Return the (x, y) coordinate for the center point of the cell that contains the specified text.  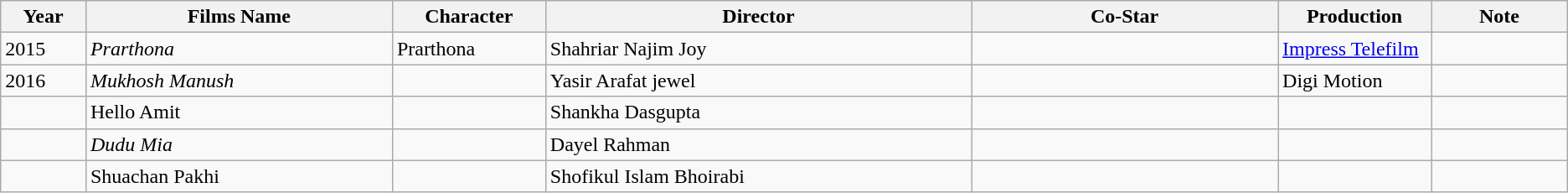
Films Name (239, 17)
Yasir Arafat jewel (758, 81)
Co-Star (1125, 17)
Mukhosh Manush (239, 81)
Hello Amit (239, 112)
Character (469, 17)
Year (44, 17)
Digi Motion (1355, 81)
Dudu Mia (239, 144)
Dayel Rahman (758, 144)
Shuachan Pakhi (239, 176)
Production (1355, 17)
Impress Telefilm (1355, 49)
2016 (44, 81)
2015 (44, 49)
Shankha Dasgupta (758, 112)
Shofikul Islam Bhoirabi (758, 176)
Shahriar Najim Joy (758, 49)
Note (1499, 17)
Director (758, 17)
